Scan for the cell matching the given text and deliver its [x, y] coordinate at center. 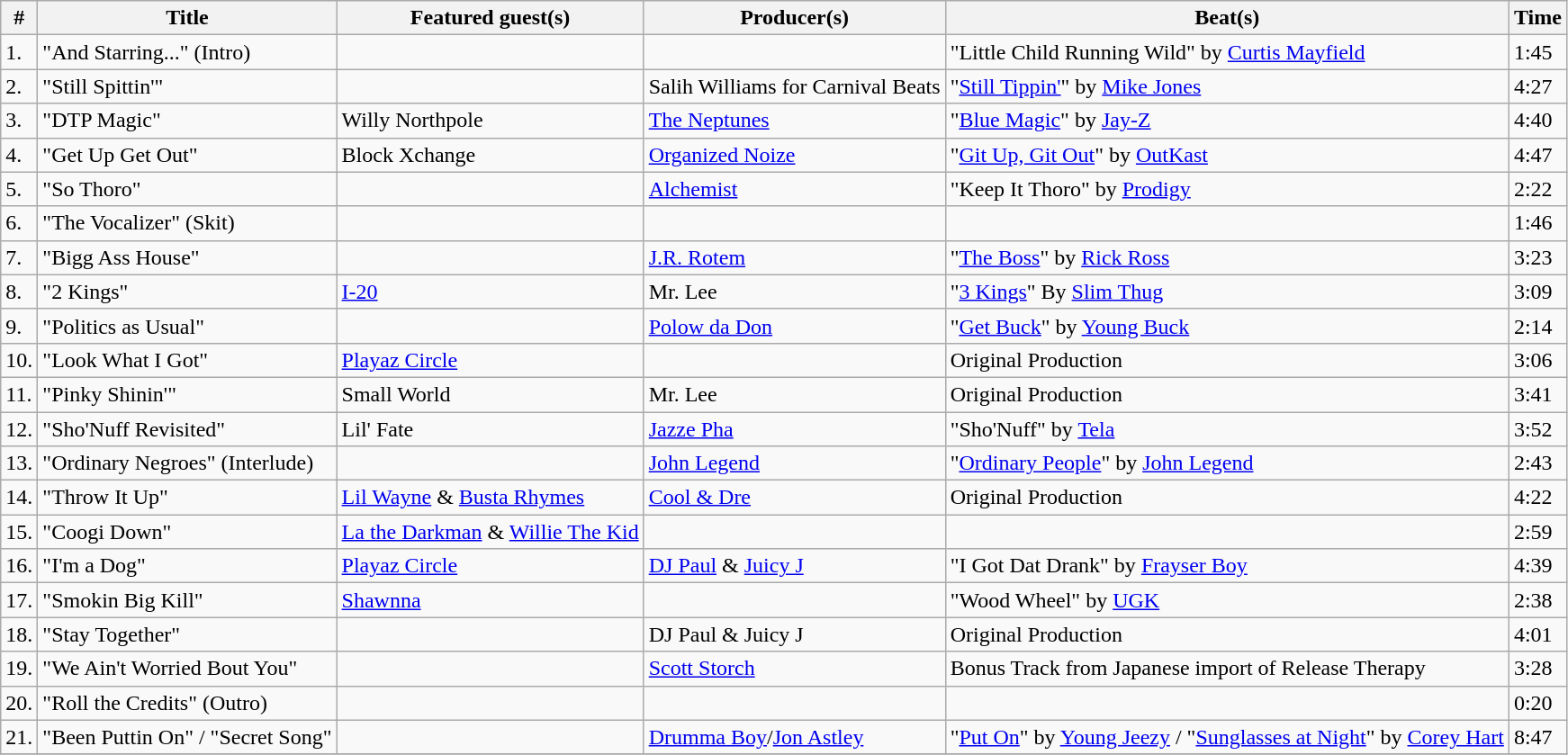
Polow da Don [794, 326]
"The Boss" by Rick Ross [1227, 257]
"Look What I Got" [187, 360]
"Wood Wheel" by UGK [1227, 600]
J.R. Rotem [794, 257]
"Bigg Ass House" [187, 257]
4:40 [1537, 121]
"We Ain't Worried Bout You" [187, 669]
2. [20, 86]
The Neptunes [794, 121]
"Politics as Usual" [187, 326]
"Get Buck" by Young Buck [1227, 326]
3:28 [1537, 669]
Bonus Track from Japanese import of Release Therapy [1227, 669]
2:14 [1537, 326]
"Stay Together" [187, 634]
20. [20, 703]
"Blue Magic" by Jay-Z [1227, 121]
3:41 [1537, 394]
Lil Wayne & Busta Rhymes [490, 498]
"Little Child Running Wild" by Curtis Mayfield [1227, 52]
Salih Williams for Carnival Beats [794, 86]
"Pinky Shinin'" [187, 394]
Shawnna [490, 600]
# [20, 18]
1. [20, 52]
6. [20, 223]
"Git Up, Git Out" by OutKast [1227, 155]
"Smokin Big Kill" [187, 600]
21. [20, 737]
"The Vocalizer" (Skit) [187, 223]
Scott Storch [794, 669]
0:20 [1537, 703]
3. [20, 121]
1:46 [1537, 223]
"Get Up Get Out" [187, 155]
"2 Kings" [187, 292]
Organized Noize [794, 155]
3:52 [1537, 429]
1:45 [1537, 52]
"Throw It Up" [187, 498]
Time [1537, 18]
14. [20, 498]
Block Xchange [490, 155]
10. [20, 360]
Featured guest(s) [490, 18]
John Legend [794, 463]
7. [20, 257]
Lil' Fate [490, 429]
15. [20, 532]
"DTP Magic" [187, 121]
5. [20, 189]
Small World [490, 394]
"Put On" by Young Jeezy / "Sunglasses at Night" by Corey Hart [1227, 737]
2:43 [1537, 463]
Beat(s) [1227, 18]
3:06 [1537, 360]
13. [20, 463]
"Still Spittin'" [187, 86]
"Been Puttin On" / "Secret Song" [187, 737]
4. [20, 155]
11. [20, 394]
Producer(s) [794, 18]
4:22 [1537, 498]
8. [20, 292]
2:59 [1537, 532]
"Ordinary Negroes" (Interlude) [187, 463]
"Roll the Credits" (Outro) [187, 703]
La the Darkman & Willie The Kid [490, 532]
4:01 [1537, 634]
"I Got Dat Drank" by Frayser Boy [1227, 566]
4:39 [1537, 566]
"Sho'Nuff Revisited" [187, 429]
12. [20, 429]
Jazze Pha [794, 429]
16. [20, 566]
"Coogi Down" [187, 532]
Cool & Dre [794, 498]
4:47 [1537, 155]
Title [187, 18]
"Sho'Nuff" by Tela [1227, 429]
3:09 [1537, 292]
8:47 [1537, 737]
Willy Northpole [490, 121]
9. [20, 326]
Drumma Boy/Jon Astley [794, 737]
"Ordinary People" by John Legend [1227, 463]
18. [20, 634]
"I'm a Dog" [187, 566]
"And Starring..." (Intro) [187, 52]
2:38 [1537, 600]
"Still Tippin'" by Mike Jones [1227, 86]
"So Thoro" [187, 189]
"Keep It Thoro" by Prodigy [1227, 189]
"3 Kings" By Slim Thug [1227, 292]
17. [20, 600]
I-20 [490, 292]
19. [20, 669]
Alchemist [794, 189]
2:22 [1537, 189]
3:23 [1537, 257]
4:27 [1537, 86]
